Extract the [x, y] coordinate from the center of the cell holding the provided text.  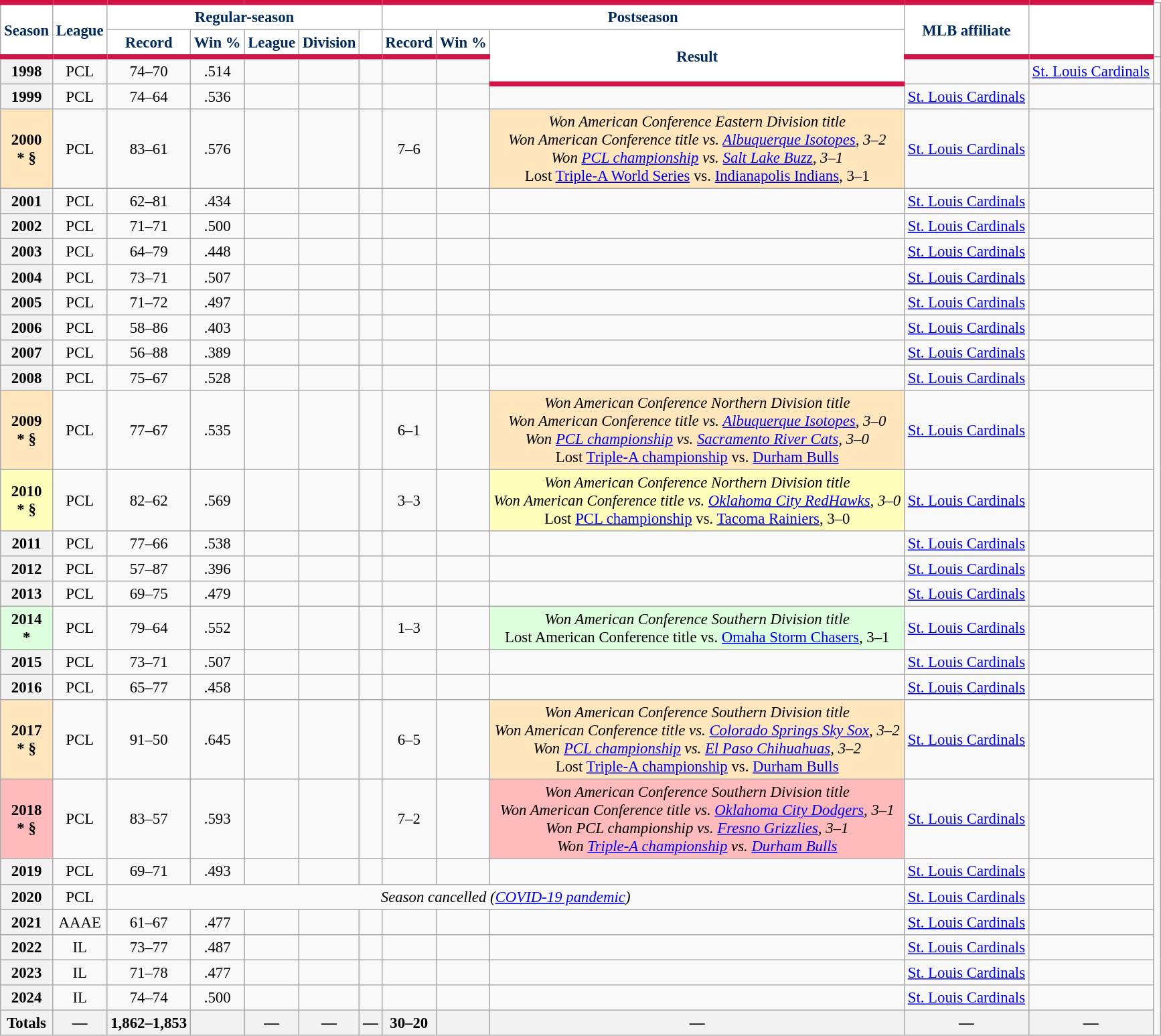
74–70 [149, 71]
77–66 [149, 544]
2015 [27, 662]
Regular-season [244, 16]
2013 [27, 594]
71–78 [149, 972]
69–71 [149, 872]
6–1 [408, 430]
.458 [217, 688]
71–71 [149, 227]
2005 [27, 302]
82–62 [149, 500]
1–3 [408, 628]
Result [697, 58]
1,862–1,853 [149, 1023]
2004 [27, 277]
57–87 [149, 569]
7–2 [408, 820]
77–67 [149, 430]
.593 [217, 820]
91–50 [149, 739]
.538 [217, 544]
2011 [27, 544]
2012 [27, 569]
2016 [27, 688]
MLB affiliate [966, 29]
.497 [217, 302]
2006 [27, 327]
73–77 [149, 947]
6–5 [408, 739]
.528 [217, 378]
2019 [27, 872]
2009* § [27, 430]
.479 [217, 594]
2003 [27, 252]
.535 [217, 430]
.403 [217, 327]
7–6 [408, 149]
30–20 [408, 1023]
2010* § [27, 500]
2021 [27, 922]
.536 [217, 97]
62–81 [149, 202]
.569 [217, 500]
.389 [217, 352]
.514 [217, 71]
83–61 [149, 149]
Season cancelled (COVID-19 pandemic) [506, 897]
.396 [217, 569]
Totals [27, 1023]
.434 [217, 202]
61–67 [149, 922]
2007 [27, 352]
64–79 [149, 252]
.645 [217, 739]
75–67 [149, 378]
1998 [27, 71]
2022 [27, 947]
2000* § [27, 149]
2020 [27, 897]
.576 [217, 149]
Season [27, 29]
Postseason [643, 16]
79–64 [149, 628]
AAAE [79, 922]
2023 [27, 972]
2008 [27, 378]
56–88 [149, 352]
2014* [27, 628]
2002 [27, 227]
Division [329, 44]
2024 [27, 998]
1999 [27, 97]
Won American Conference Southern Division titleLost American Conference title vs. Omaha Storm Chasers, 3–1 [697, 628]
3–3 [408, 500]
71–72 [149, 302]
.487 [217, 947]
74–74 [149, 998]
69–75 [149, 594]
2018* § [27, 820]
65–77 [149, 688]
74–64 [149, 97]
2001 [27, 202]
.448 [217, 252]
.493 [217, 872]
58–86 [149, 327]
.552 [217, 628]
83–57 [149, 820]
2017* § [27, 739]
